Provide the (x, y) coordinate of the cell's center where the given text is located.  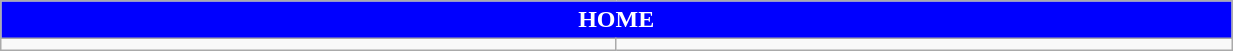
HOME (616, 20)
